Detect which cell encompasses the target text, then output its [x, y] center coordinate. 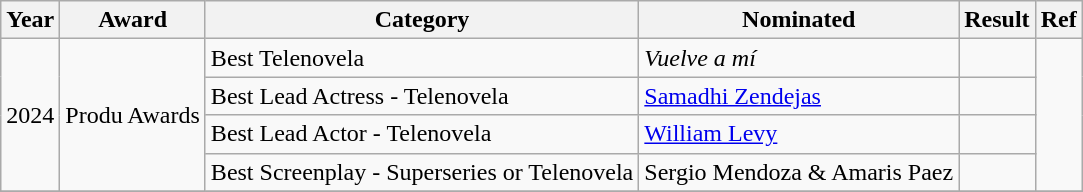
Result [997, 20]
Year [30, 20]
Best Lead Actor - Telenovela [422, 134]
Best Lead Actress - Telenovela [422, 96]
Ref [1058, 20]
Category [422, 20]
Nominated [799, 20]
Best Telenovela [422, 58]
William Levy [799, 134]
Vuelve a mí [799, 58]
Best Screenplay - Superseries or Telenovela [422, 172]
Samadhi Zendejas [799, 96]
Produ Awards [133, 115]
Sergio Mendoza & Amaris Paez [799, 172]
2024 [30, 115]
Award [133, 20]
